For the text-containing cell, return its midpoint in (x, y) coordinate format. 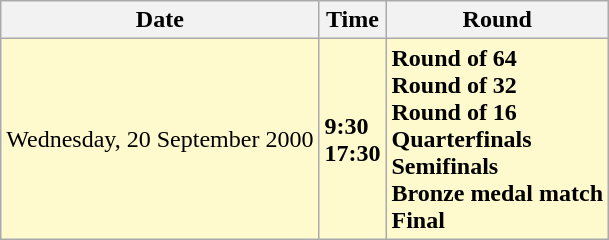
Time (352, 20)
Round (498, 20)
Date (160, 20)
Round of 64Round of 32Round of 16QuarterfinalsSemifinalsBronze medal matchFinal (498, 139)
9:3017:30 (352, 139)
Wednesday, 20 September 2000 (160, 139)
